Search for the cell housing the specified text and yield its (x, y) center coordinate. 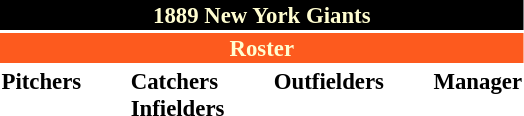
1889 New York Giants (262, 15)
Roster (262, 48)
